Scan for the cell matching the given text and deliver its (X, Y) coordinate at center. 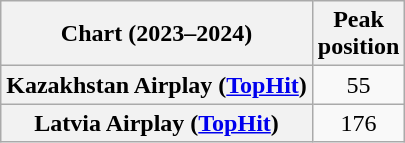
176 (358, 123)
Peakposition (358, 34)
Kazakhstan Airplay (TopHit) (157, 85)
Chart (2023–2024) (157, 34)
55 (358, 85)
Latvia Airplay (TopHit) (157, 123)
